Output the [X, Y] coordinate of the center of the cell containing the given text.  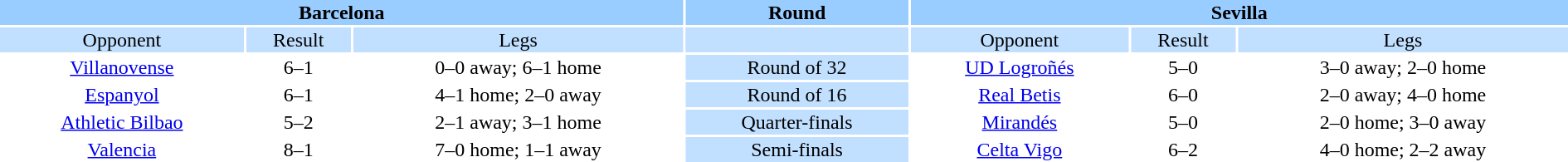
Valencia [122, 150]
2–0 away; 4–0 home [1403, 95]
Round [797, 12]
Round of 32 [797, 67]
2–0 home; 3–0 away [1403, 122]
Villanovense [122, 67]
7–0 home; 1–1 away [519, 150]
Espanyol [122, 95]
Athletic Bilbao [122, 122]
Round of 16 [797, 95]
Barcelona [342, 12]
0–0 away; 6–1 home [519, 67]
Sevilla [1239, 12]
Mirandés [1020, 122]
Celta Vigo [1020, 150]
4–1 home; 2–0 away [519, 95]
6–0 [1183, 95]
Quarter-finals [797, 122]
5–2 [299, 122]
2–1 away; 3–1 home [519, 122]
Semi-finals [797, 150]
8–1 [299, 150]
Real Betis [1020, 95]
UD Logroñés [1020, 67]
4–0 home; 2–2 away [1403, 150]
3–0 away; 2–0 home [1403, 67]
6–2 [1183, 150]
